Scan for the cell matching the given text and deliver its [X, Y] coordinate at center. 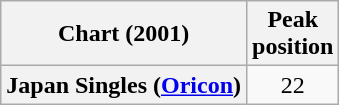
Chart (2001) [124, 34]
Peakposition [293, 34]
22 [293, 85]
Japan Singles (Oricon) [124, 85]
